Extract the (X, Y) coordinate from the center of the cell holding the provided text.  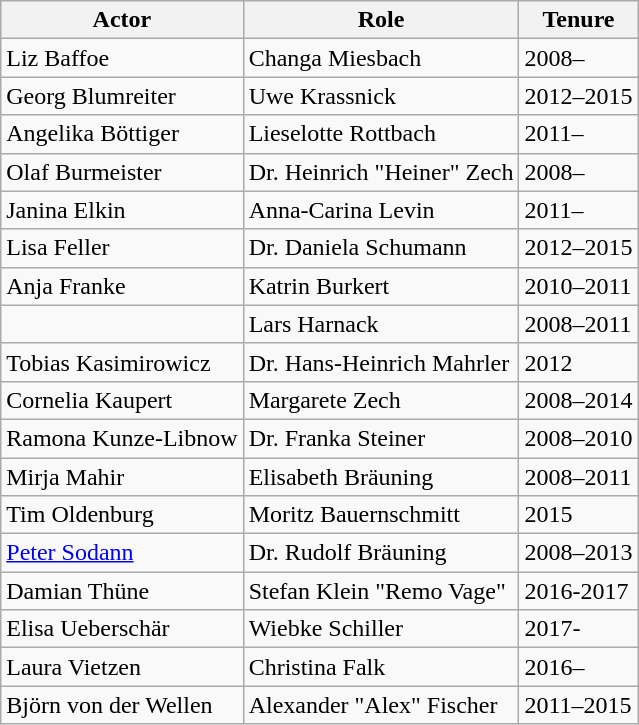
Moritz Bauernschmitt (381, 515)
2012 (578, 362)
Katrin Burkert (381, 286)
Dr. Daniela Schumann (381, 248)
Tobias Kasimirowicz (122, 362)
Björn von der Wellen (122, 705)
Dr. Hans-Heinrich Mahrler (381, 362)
Christina Falk (381, 667)
Lieselotte Rottbach (381, 134)
2016-2017 (578, 591)
Dr. Franka Steiner (381, 438)
2016– (578, 667)
Changa Miesbach (381, 58)
Ramona Kunze-Libnow (122, 438)
Janina Elkin (122, 210)
Peter Sodann (122, 553)
Anna-Carina Levin (381, 210)
Wiebke Schiller (381, 629)
Lisa Feller (122, 248)
Tim Oldenburg (122, 515)
Liz Baffoe (122, 58)
Cornelia Kaupert (122, 400)
Olaf Burmeister (122, 172)
Role (381, 20)
Angelika Böttiger (122, 134)
Anja Franke (122, 286)
2010–2011 (578, 286)
Elisa Ueberschär (122, 629)
Dr. Rudolf Bräuning (381, 553)
Laura Vietzen (122, 667)
Mirja Mahir (122, 477)
Lars Harnack (381, 324)
Uwe Krassnick (381, 96)
Margarete Zech (381, 400)
Alexander "Alex" Fischer (381, 705)
Georg Blumreiter (122, 96)
2008–2010 (578, 438)
2015 (578, 515)
Actor (122, 20)
2017- (578, 629)
2011–2015 (578, 705)
Dr. Heinrich "Heiner" Zech (381, 172)
Tenure (578, 20)
Stefan Klein "Remo Vage" (381, 591)
2008–2014 (578, 400)
Elisabeth Bräuning (381, 477)
2008–2013 (578, 553)
Damian Thüne (122, 591)
